Output the (x, y) coordinate of the center of the cell containing the given text.  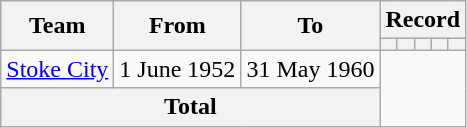
31 May 1960 (310, 69)
1 June 1952 (178, 69)
Team (58, 26)
From (178, 26)
Stoke City (58, 69)
Total (190, 107)
Record (423, 20)
To (310, 26)
